Return the [X, Y] coordinate for the center point of the cell that contains the specified text.  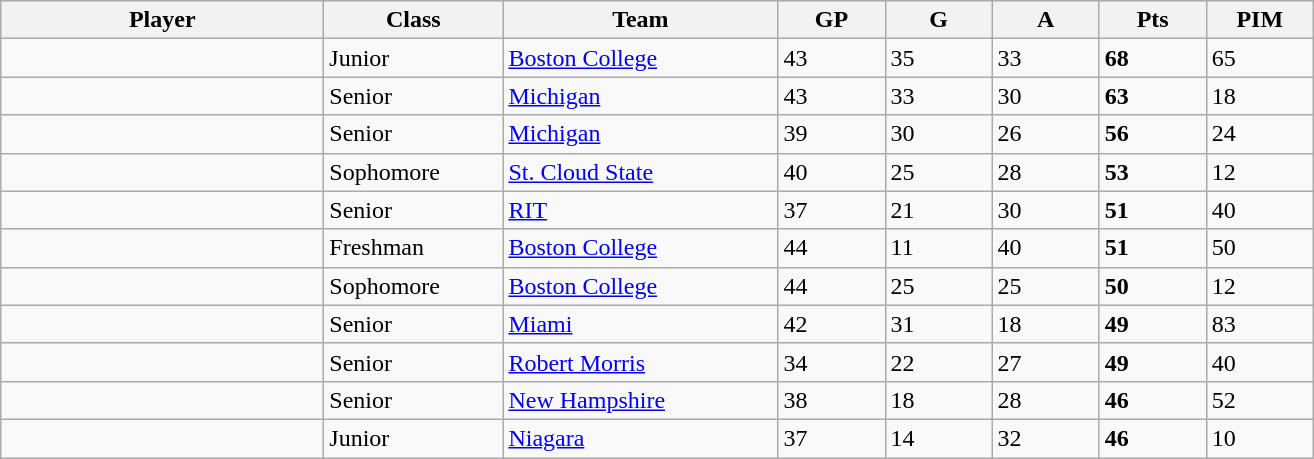
Class [414, 20]
38 [832, 400]
A [1046, 20]
68 [1152, 58]
Player [162, 20]
34 [832, 362]
63 [1152, 96]
GP [832, 20]
39 [832, 134]
22 [938, 362]
RIT [640, 210]
27 [1046, 362]
14 [938, 438]
83 [1260, 324]
56 [1152, 134]
65 [1260, 58]
42 [832, 324]
New Hampshire [640, 400]
G [938, 20]
10 [1260, 438]
32 [1046, 438]
52 [1260, 400]
35 [938, 58]
Robert Morris [640, 362]
Team [640, 20]
26 [1046, 134]
St. Cloud State [640, 172]
11 [938, 248]
21 [938, 210]
Freshman [414, 248]
Miami [640, 324]
Pts [1152, 20]
24 [1260, 134]
31 [938, 324]
PIM [1260, 20]
Niagara [640, 438]
53 [1152, 172]
